Find where the given text appears and provide that cell's center as (x, y) coordinate. 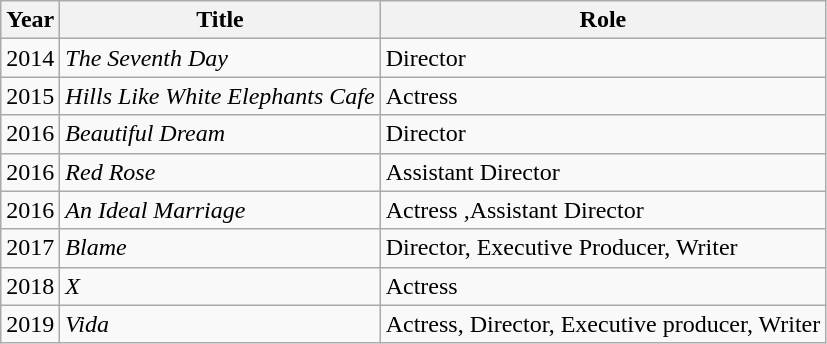
2014 (30, 58)
Actress ,Assistant Director (603, 210)
Blame (220, 248)
Director, Executive Producer, Writer (603, 248)
Vida (220, 324)
X (220, 286)
An Ideal Marriage (220, 210)
Assistant Director (603, 172)
2017 (30, 248)
Role (603, 20)
Actress, Director, Executive producer, Writer (603, 324)
2015 (30, 96)
2019 (30, 324)
Title (220, 20)
2018 (30, 286)
Beautiful Dream (220, 134)
Year (30, 20)
Red Rose (220, 172)
The Seventh Day (220, 58)
Hills Like White Elephants Cafe (220, 96)
